Pinpoint the cell where the given text exists, returning its (X, Y) midpoint coordinate. 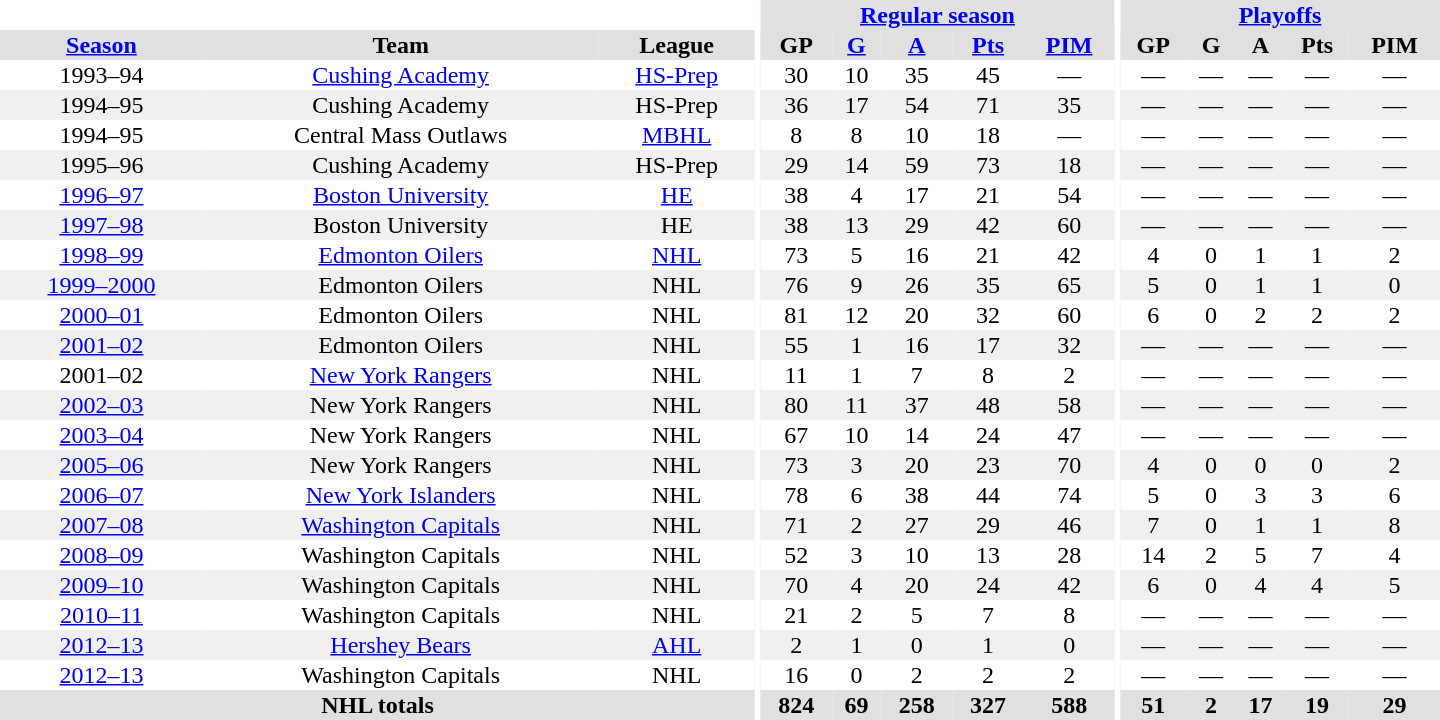
44 (988, 495)
Team (400, 45)
9 (856, 285)
69 (856, 705)
36 (796, 105)
Hershey Bears (400, 645)
12 (856, 315)
19 (1317, 705)
258 (916, 705)
Regular season (937, 15)
27 (916, 525)
55 (796, 345)
52 (796, 555)
37 (916, 405)
74 (1070, 495)
2007–08 (102, 525)
23 (988, 465)
76 (796, 285)
78 (796, 495)
1996–97 (102, 195)
47 (1070, 435)
2005–06 (102, 465)
2000–01 (102, 315)
48 (988, 405)
1995–96 (102, 165)
MBHL (676, 135)
51 (1153, 705)
1993–94 (102, 75)
1999–2000 (102, 285)
Playoffs (1280, 15)
28 (1070, 555)
League (676, 45)
Season (102, 45)
2006–07 (102, 495)
327 (988, 705)
67 (796, 435)
588 (1070, 705)
26 (916, 285)
80 (796, 405)
1997–98 (102, 225)
46 (1070, 525)
2008–09 (102, 555)
New York Islanders (400, 495)
Central Mass Outlaws (400, 135)
2010–11 (102, 615)
45 (988, 75)
59 (916, 165)
30 (796, 75)
2002–03 (102, 405)
1998–99 (102, 255)
81 (796, 315)
2003–04 (102, 435)
NHL totals (378, 705)
2009–10 (102, 585)
AHL (676, 645)
58 (1070, 405)
824 (796, 705)
65 (1070, 285)
